Identify which cell holds the provided text, then report its [X, Y] central coordinate. 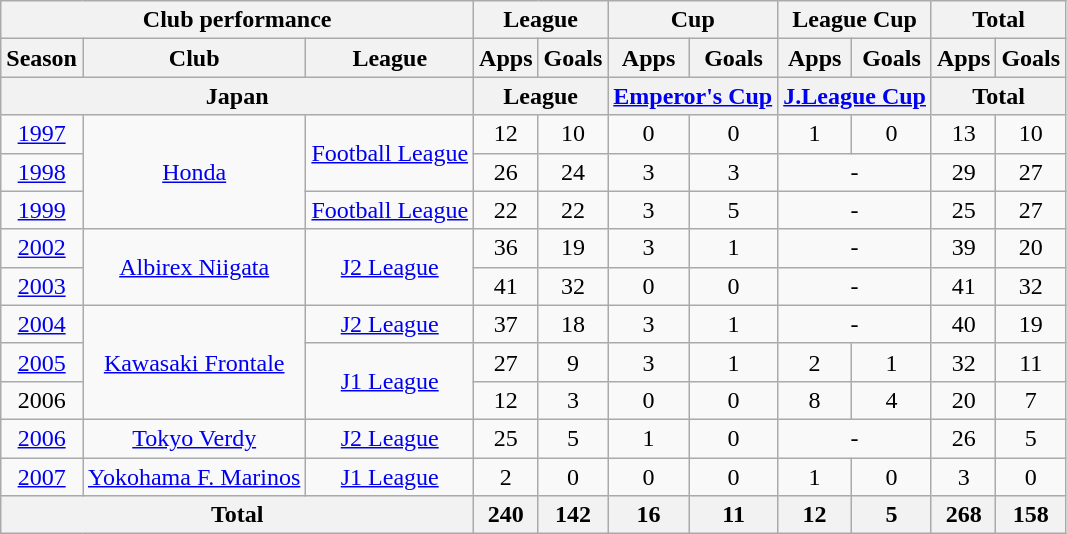
1998 [42, 172]
1999 [42, 210]
Season [42, 58]
240 [506, 515]
Albirex Niigata [194, 267]
8 [815, 400]
Japan [238, 96]
Club [194, 58]
37 [506, 324]
2005 [42, 362]
Tokyo Verdy [194, 438]
Cup [693, 20]
268 [963, 515]
16 [649, 515]
29 [963, 172]
Emperor's Cup [693, 96]
1997 [42, 134]
4 [892, 400]
Honda [194, 172]
Club performance [238, 20]
40 [963, 324]
J.League Cup [855, 96]
9 [573, 362]
Kawasaki Frontale [194, 362]
League Cup [855, 20]
13 [963, 134]
2003 [42, 286]
2007 [42, 477]
2002 [42, 248]
2004 [42, 324]
18 [573, 324]
36 [506, 248]
7 [1031, 400]
158 [1031, 515]
39 [963, 248]
Yokohama F. Marinos [194, 477]
24 [573, 172]
142 [573, 515]
